Find where the given text appears and provide that cell's center as (x, y) coordinate. 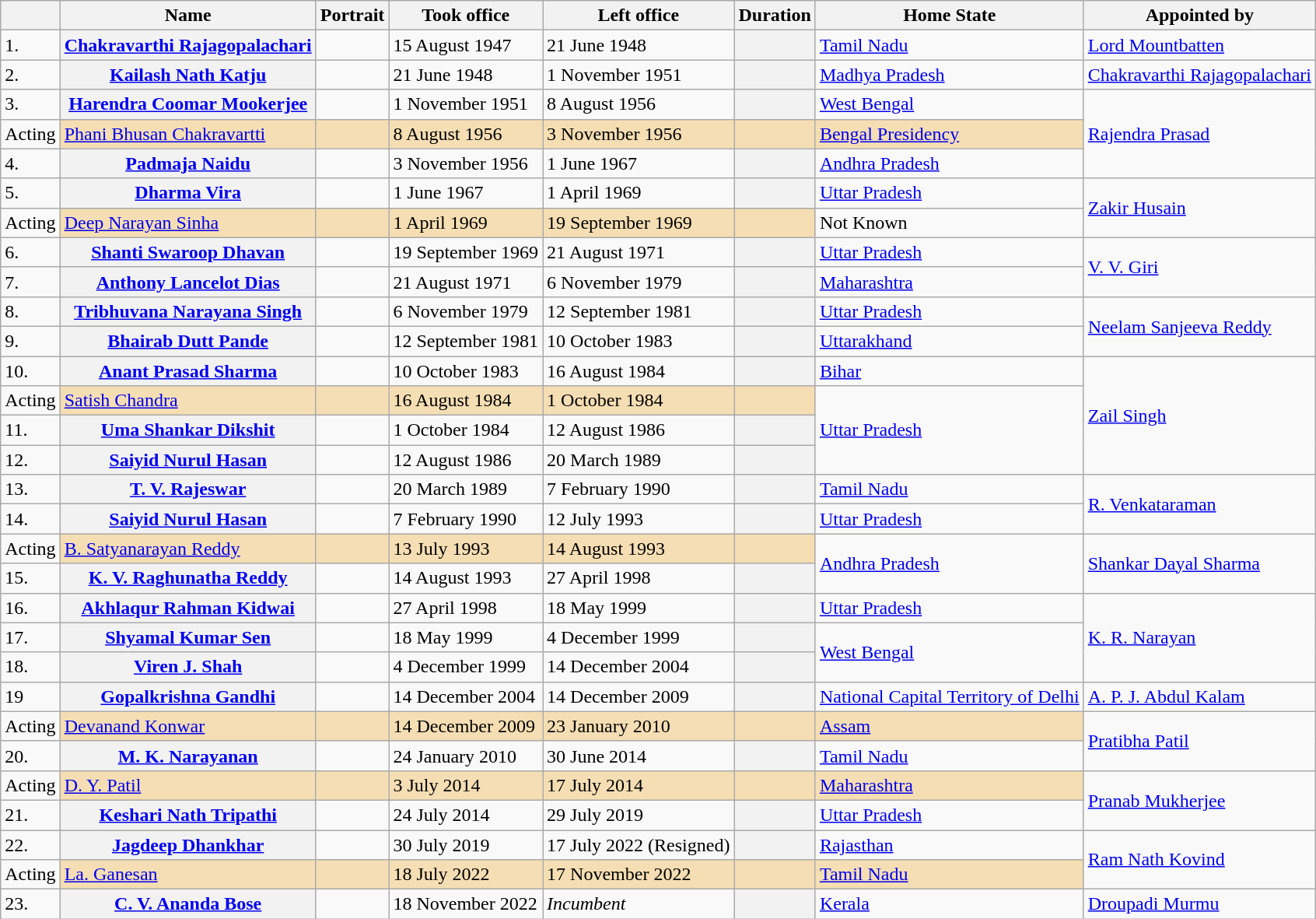
17. (30, 637)
3. (30, 104)
Jagdeep Dhankhar (188, 844)
17 July 2014 (639, 785)
13. (30, 489)
Madhya Pradesh (949, 75)
Harendra Coomar Mookerjee (188, 104)
Deep Narayan Sinha (188, 223)
Not Known (949, 223)
Neelam Sanjeeva Reddy (1199, 326)
Shanti Swaroop Dhavan (188, 252)
Satish Chandra (188, 401)
Rajendra Prasad (1199, 134)
Pranab Mukherjee (1199, 800)
T. V. Rajeswar (188, 489)
4. (30, 163)
7. (30, 282)
15 August 1947 (466, 45)
15. (30, 578)
18 July 2022 (466, 875)
24 January 2010 (466, 756)
K. V. Raghunatha Reddy (188, 578)
17 November 2022 (639, 875)
Gopalkrishna Gandhi (188, 696)
National Capital Territory of Delhi (949, 696)
Keshari Nath Tripathi (188, 815)
Dharma Vira (188, 193)
10. (30, 371)
M. K. Narayanan (188, 756)
B. Satyanarayan Reddy (188, 549)
13 July 1993 (466, 549)
2. (30, 75)
Kailash Nath Katju (188, 75)
Akhlaqur Rahman Kidwai (188, 608)
3 July 2014 (466, 785)
Pratibha Patil (1199, 741)
16. (30, 608)
5. (30, 193)
8. (30, 311)
A. P. J. Abdul Kalam (1199, 696)
24 July 2014 (466, 815)
14. (30, 519)
Devanand Konwar (188, 726)
19 (30, 696)
17 July 2022 (Resigned) (639, 844)
Bhairab Dutt Pande (188, 341)
1. (30, 45)
Shankar Dayal Sharma (1199, 563)
20. (30, 756)
18 November 2022 (466, 904)
12. (30, 460)
22. (30, 844)
Viren J. Shah (188, 667)
Appointed by (1199, 16)
30 July 2019 (466, 844)
Shyamal Kumar Sen (188, 637)
Kerala (949, 904)
Assam (949, 726)
Droupadi Murmu (1199, 904)
21. (30, 815)
Duration (775, 16)
C. V. Ananda Bose (188, 904)
Bengal Presidency (949, 134)
Name (188, 16)
Incumbent (639, 904)
9. (30, 341)
Padmaja Naidu (188, 163)
Portrait (352, 16)
29 July 2019 (639, 815)
18. (30, 667)
R. Venkataraman (1199, 504)
Rajasthan (949, 844)
Uma Shankar Dikshit (188, 430)
D. Y. Patil (188, 785)
Lord Mountbatten (1199, 45)
Anant Prasad Sharma (188, 371)
Left office (639, 16)
Bihar (949, 371)
Zakir Husain (1199, 208)
Anthony Lancelot Dias (188, 282)
23. (30, 904)
30 June 2014 (639, 756)
V. V. Giri (1199, 267)
Zail Singh (1199, 416)
K. R. Narayan (1199, 637)
Tribhuvana Narayana Singh (188, 311)
12 July 1993 (639, 519)
La. Ganesan (188, 875)
Home State (949, 16)
Took office (466, 16)
Ram Nath Kovind (1199, 859)
Uttarakhand (949, 341)
Phani Bhusan Chakravartti (188, 134)
23 January 2010 (639, 726)
6. (30, 252)
11. (30, 430)
